Locate the cell with the specified text and output its (x, y) center coordinate. 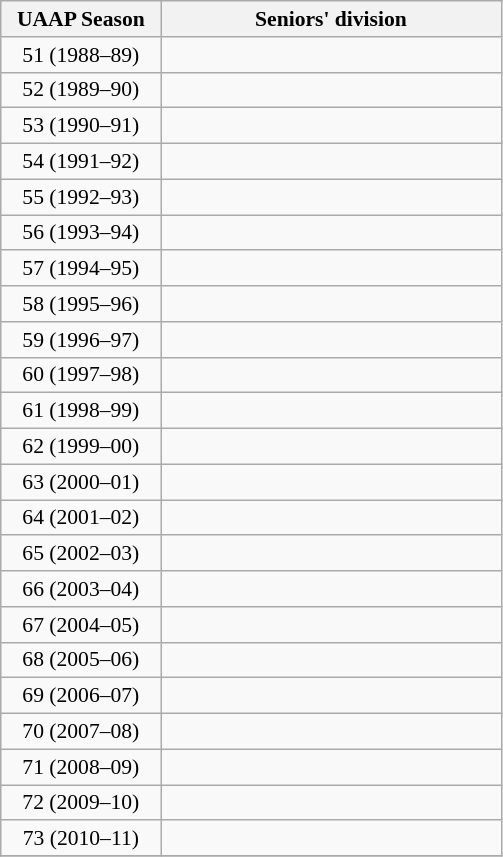
66 (2003–04) (81, 589)
70 (2007–08) (81, 732)
61 (1998–99) (81, 411)
53 (1990–91) (81, 126)
71 (2008–09) (81, 767)
73 (2010–11) (81, 839)
68 (2005–06) (81, 660)
56 (1993–94) (81, 233)
69 (2006–07) (81, 696)
52 (1989–90) (81, 90)
UAAP Season (81, 19)
63 (2000–01) (81, 482)
59 (1996–97) (81, 340)
Seniors' division (331, 19)
62 (1999–00) (81, 447)
54 (1991–92) (81, 162)
51 (1988–89) (81, 55)
58 (1995–96) (81, 304)
65 (2002–03) (81, 554)
60 (1997–98) (81, 375)
72 (2009–10) (81, 803)
67 (2004–05) (81, 625)
64 (2001–02) (81, 518)
57 (1994–95) (81, 269)
55 (1992–93) (81, 197)
